Output the (x, y) coordinate of the center of the cell containing the given text.  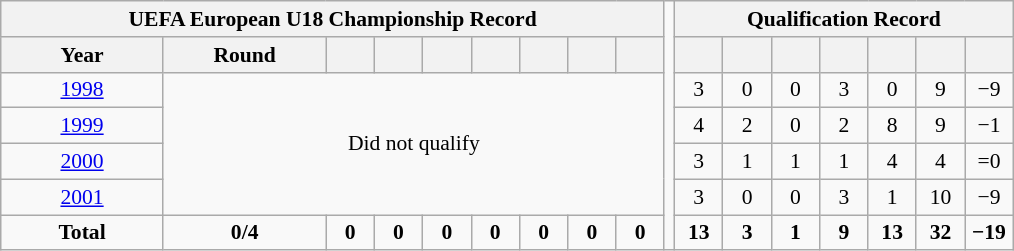
0/4 (244, 233)
−1 (990, 126)
Total (82, 233)
Year (82, 55)
2000 (82, 162)
=0 (990, 162)
Qualification Record (844, 19)
−19 (990, 233)
1998 (82, 90)
8 (892, 126)
10 (940, 197)
1999 (82, 126)
Did not qualify (414, 143)
32 (940, 233)
UEFA European U18 Championship Record (333, 19)
Round (244, 55)
2001 (82, 197)
